Identify which cell holds the provided text, then report its (x, y) central coordinate. 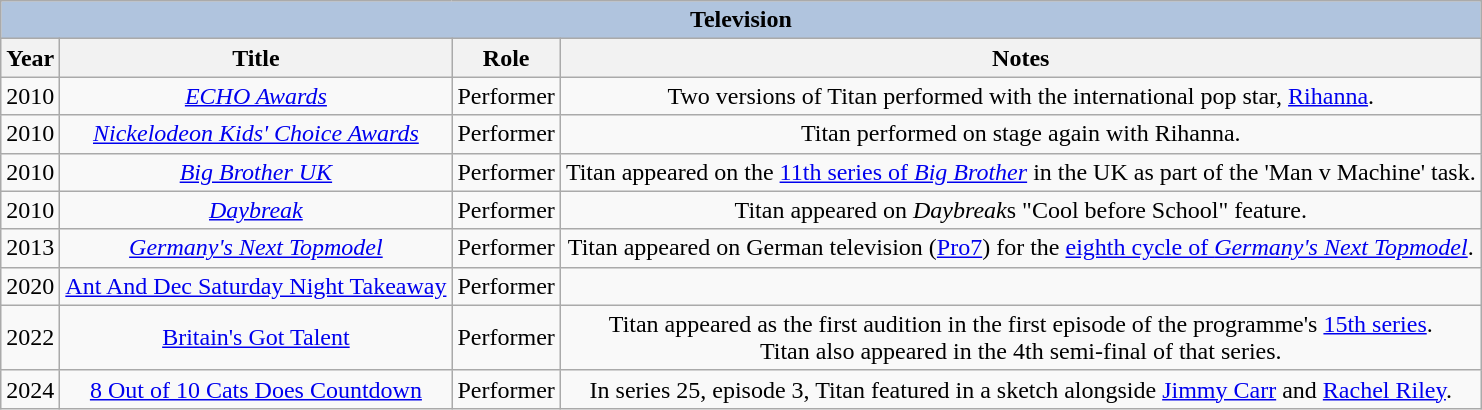
Germany's Next Topmodel (256, 248)
Notes (1020, 58)
Two versions of Titan performed with the international pop star, Rihanna. (1020, 96)
Daybreak (256, 210)
2022 (30, 338)
Titan performed on stage again with Rihanna. (1020, 134)
Big Brother UK (256, 172)
Nickelodeon Kids' Choice Awards (256, 134)
In series 25, episode 3, Titan featured in a sketch alongside Jimmy Carr and Rachel Riley. (1020, 389)
Television (741, 20)
2020 (30, 286)
Titan appeared on German television (Pro7) for the eighth cycle of Germany's Next Topmodel. (1020, 248)
Title (256, 58)
Role (506, 58)
Titan appeared as the first audition in the first episode of the programme's 15th series.Titan also appeared in the 4th semi-final of that series. (1020, 338)
Ant And Dec Saturday Night Takeaway (256, 286)
Year (30, 58)
Titan appeared on Daybreaks "Cool before School" feature. (1020, 210)
Titan appeared on the 11th series of Big Brother in the UK as part of the 'Man v Machine' task. (1020, 172)
2013 (30, 248)
8 Out of 10 Cats Does Countdown (256, 389)
Britain's Got Talent (256, 338)
ECHO Awards (256, 96)
2024 (30, 389)
